Locate the cell with the specified text and output its [x, y] center coordinate. 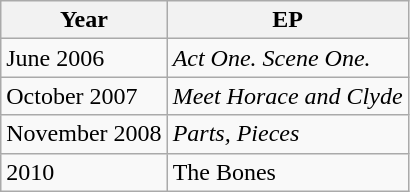
Year [84, 20]
Meet Horace and Clyde [288, 96]
November 2008 [84, 134]
Parts, Pieces [288, 134]
The Bones [288, 172]
October 2007 [84, 96]
Act One. Scene One. [288, 58]
June 2006 [84, 58]
2010 [84, 172]
EP [288, 20]
